Scan for the cell matching the given text and deliver its [X, Y] coordinate at center. 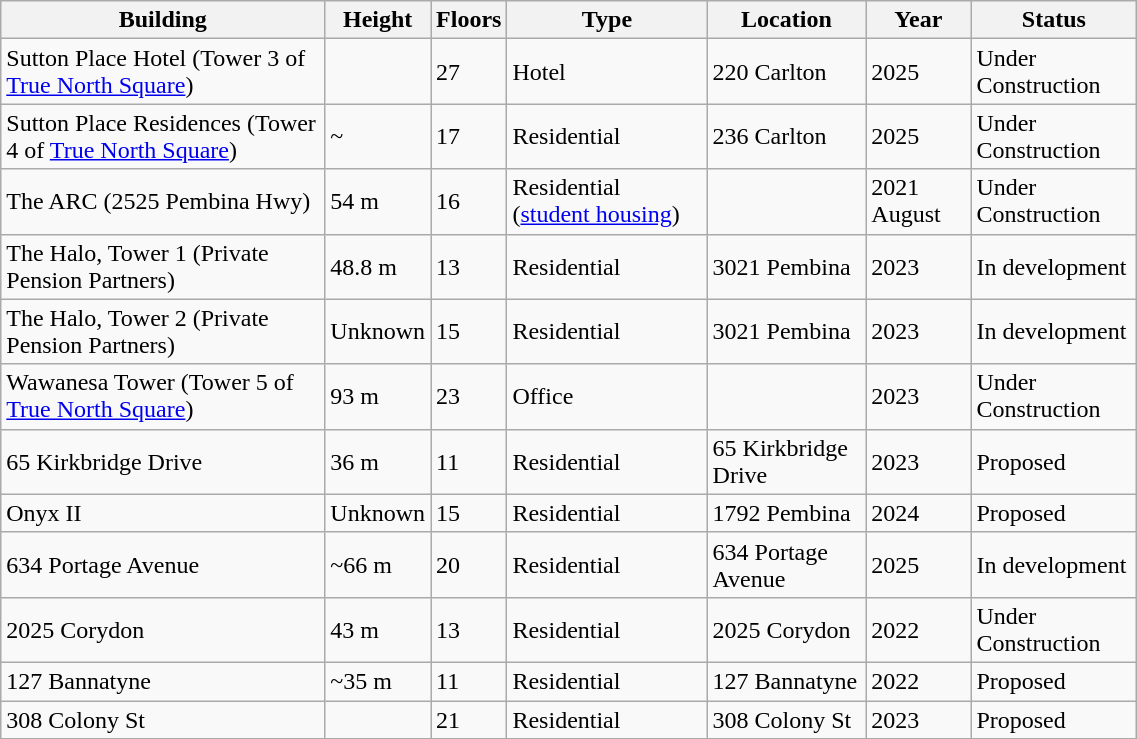
Status [1054, 20]
2024 [918, 513]
21 [469, 719]
The ARC (2525 Pembina Hwy) [163, 202]
Type [607, 20]
27 [469, 72]
43 m [378, 630]
Sutton Place Hotel (Tower 3 of True North Square) [163, 72]
Residential (student housing) [607, 202]
Office [607, 396]
~ [378, 136]
36 m [378, 462]
1792 Pembina [786, 513]
Wawanesa Tower (Tower 5 of True North Square) [163, 396]
20 [469, 564]
236 Carlton [786, 136]
~66 m [378, 564]
Year [918, 20]
220 Carlton [786, 72]
Location [786, 20]
48.8 m [378, 266]
Floors [469, 20]
Hotel [607, 72]
54 m [378, 202]
Height [378, 20]
93 m [378, 396]
17 [469, 136]
The Halo, Tower 1 (Private Pension Partners) [163, 266]
Sutton Place Residences (Tower 4 of True North Square) [163, 136]
23 [469, 396]
2021 August [918, 202]
Onyx II [163, 513]
16 [469, 202]
~35 m [378, 681]
Building [163, 20]
The Halo, Tower 2 (Private Pension Partners) [163, 332]
